Search for the cell housing the specified text and yield its [x, y] center coordinate. 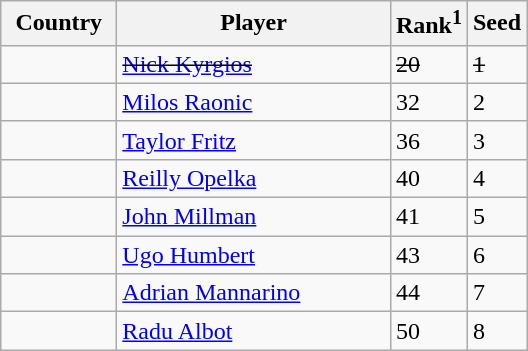
Country [59, 24]
32 [428, 102]
Player [254, 24]
36 [428, 140]
6 [496, 255]
41 [428, 217]
Seed [496, 24]
2 [496, 102]
43 [428, 255]
Radu Albot [254, 331]
Milos Raonic [254, 102]
Ugo Humbert [254, 255]
44 [428, 293]
4 [496, 178]
8 [496, 331]
Adrian Mannarino [254, 293]
Rank1 [428, 24]
7 [496, 293]
John Millman [254, 217]
40 [428, 178]
50 [428, 331]
20 [428, 64]
Reilly Opelka [254, 178]
3 [496, 140]
Nick Kyrgios [254, 64]
1 [496, 64]
5 [496, 217]
Taylor Fritz [254, 140]
